Capture the cell that displays the provided text and extract its [X, Y] central coordinate. 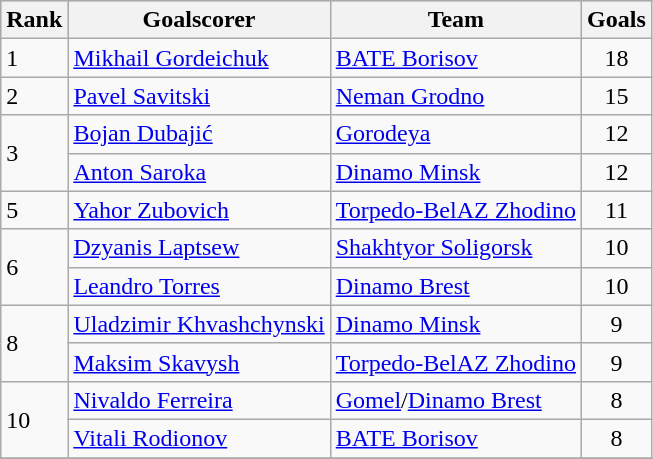
2 [34, 96]
Uladzimir Khvashchynski [199, 324]
6 [34, 267]
3 [34, 153]
Goals [617, 20]
Shakhtyor Soligorsk [456, 248]
Gomel/Dinamo Brest [456, 400]
Yahor Zubovich [199, 210]
1 [34, 58]
Neman Grodno [456, 96]
Mikhail Gordeichuk [199, 58]
Vitali Rodionov [199, 438]
Team [456, 20]
Rank [34, 20]
15 [617, 96]
Pavel Savitski [199, 96]
Gorodeya [456, 134]
Dinamo Brest [456, 286]
11 [617, 210]
18 [617, 58]
5 [34, 210]
Anton Saroka [199, 172]
Maksim Skavysh [199, 362]
Bojan Dubajić [199, 134]
Nivaldo Ferreira [199, 400]
Dzyanis Laptsew [199, 248]
Goalscorer [199, 20]
Leandro Torres [199, 286]
